Search for the cell housing the specified text and yield its [x, y] center coordinate. 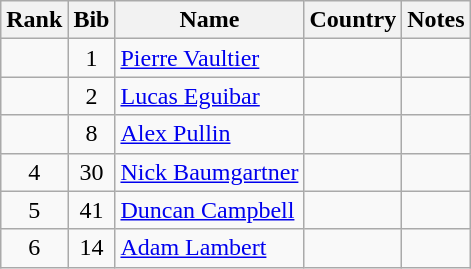
Adam Lambert [210, 248]
Rank [34, 20]
8 [92, 134]
Name [210, 20]
Country [353, 20]
2 [92, 96]
Pierre Vaultier [210, 58]
1 [92, 58]
Duncan Campbell [210, 210]
30 [92, 172]
Notes [436, 20]
4 [34, 172]
41 [92, 210]
14 [92, 248]
Bib [92, 20]
Lucas Eguibar [210, 96]
Alex Pullin [210, 134]
6 [34, 248]
5 [34, 210]
Nick Baumgartner [210, 172]
